Output the [X, Y] coordinate of the center of the cell containing the given text.  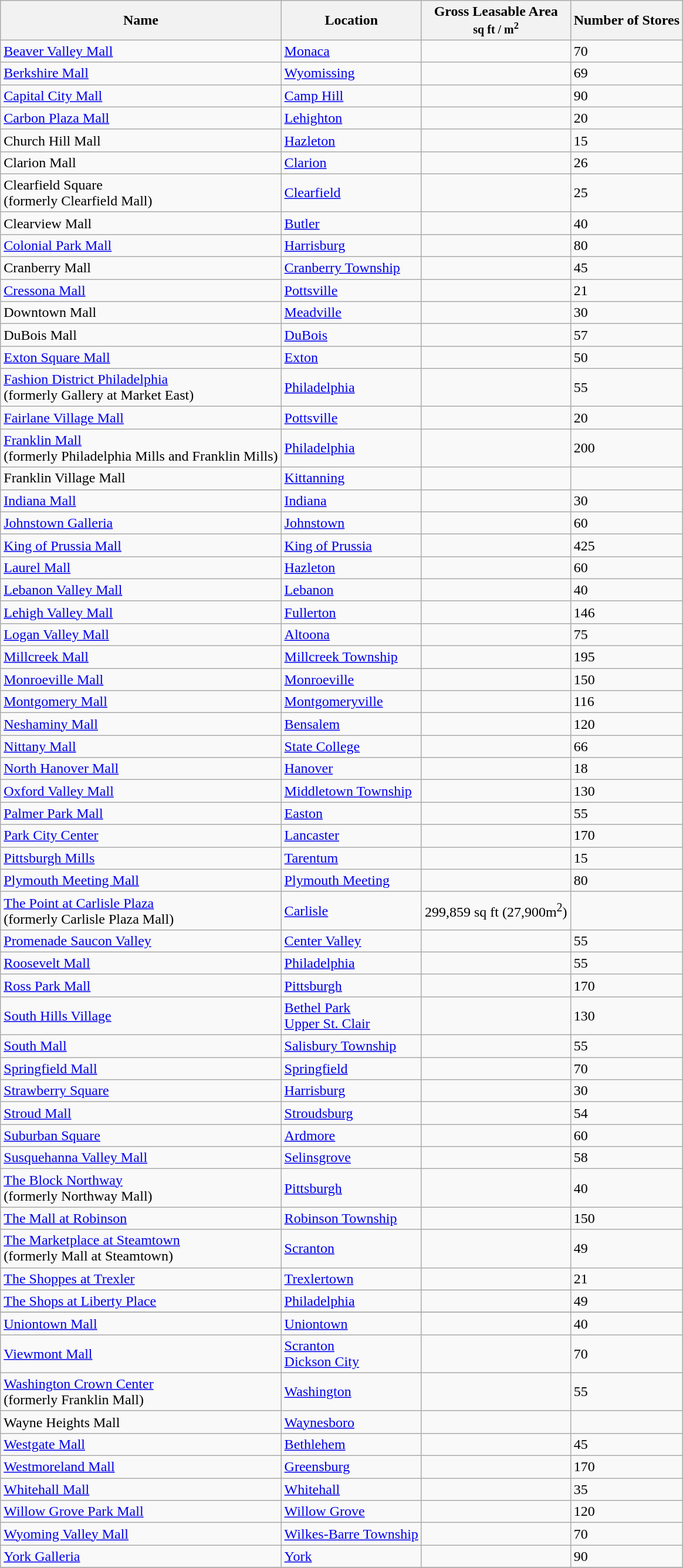
Indiana [351, 501]
Greensburg [351, 1467]
Cranberry Township [351, 268]
Plymouth Meeting [351, 880]
Franklin Mall(formerly Philadelphia Mills and Franklin Mills) [141, 448]
26 [627, 163]
Cranberry Mall [141, 268]
Uniontown [351, 1323]
75 [627, 634]
Wyoming Valley Mall [141, 1534]
57 [627, 335]
York [351, 1556]
Stroud Mall [141, 1113]
King of Prussia [351, 545]
Clarion Mall [141, 163]
Monaca [351, 51]
50 [627, 357]
Number of Stores [627, 20]
Pittsburgh Mills [141, 858]
Nittany Mall [141, 746]
York Galleria [141, 1556]
Oxford Valley Mall [141, 791]
Plymouth Meeting Mall [141, 880]
Park City Center [141, 836]
116 [627, 702]
Lebanon [351, 590]
Selinsgrove [351, 1158]
Robinson Township [351, 1218]
299,859 sq ft (27,900m2) [496, 911]
DuBois Mall [141, 335]
Laurel Mall [141, 567]
Logan Valley Mall [141, 634]
Church Hill Mall [141, 140]
Montgomery Mall [141, 702]
Lancaster [351, 836]
Wilkes-Barre Township [351, 1534]
The Block Northway(formerly Northway Mall) [141, 1188]
The Shoppes at Trexler [141, 1279]
Exton Square Mall [141, 357]
146 [627, 612]
Millcreek Mall [141, 657]
Lehighton [351, 118]
Springfield [351, 1069]
Easton [351, 813]
Fairlane Village Mall [141, 418]
Westmoreland Mall [141, 1467]
The Mall at Robinson [141, 1218]
South Hills Village [141, 1015]
Butler [351, 223]
Lehigh Valley Mall [141, 612]
Lebanon Valley Mall [141, 590]
Cressona Mall [141, 290]
Promenade Saucon Valley [141, 941]
Roosevelt Mall [141, 963]
Bethlehem [351, 1444]
DuBois [351, 335]
Johnstown Galleria [141, 523]
The Shops at Liberty Place [141, 1301]
Scranton [351, 1249]
Bethel ParkUpper St. Clair [351, 1015]
Downtown Mall [141, 313]
200 [627, 448]
Uniontown Mall [141, 1323]
Carlisle [351, 911]
Bensalem [351, 724]
Clarion [351, 163]
Gross Leasable Areasq ft / m2 [496, 20]
Kittanning [351, 478]
Viewmont Mall [141, 1353]
Monroeville Mall [141, 680]
Willow Grove [351, 1512]
Salisbury Township [351, 1046]
State College [351, 746]
Altoona [351, 634]
Clearfield Square(formerly Clearfield Mall) [141, 192]
Strawberry Square [141, 1091]
Springfield Mall [141, 1069]
ScrantonDickson City [351, 1353]
Colonial Park Mall [141, 245]
Johnstown [351, 523]
425 [627, 545]
Franklin Village Mall [141, 478]
Exton [351, 357]
Ardmore [351, 1136]
Wyomissing [351, 73]
Hanover [351, 769]
Camp Hill [351, 96]
The Point at Carlisle Plaza(formerly Carlisle Plaza Mall) [141, 911]
Middletown Township [351, 791]
195 [627, 657]
Whitehall Mall [141, 1489]
18 [627, 769]
Neshaminy Mall [141, 724]
Palmer Park Mall [141, 813]
Berkshire Mall [141, 73]
Washington [351, 1392]
Carbon Plaza Mall [141, 118]
Trexlertown [351, 1279]
Location [351, 20]
35 [627, 1489]
58 [627, 1158]
Clearfield [351, 192]
Suburban Square [141, 1136]
Montgomeryville [351, 702]
69 [627, 73]
Beaver Valley Mall [141, 51]
Fullerton [351, 612]
Willow Grove Park Mall [141, 1512]
54 [627, 1113]
Indiana Mall [141, 501]
Center Valley [351, 941]
66 [627, 746]
Fashion District Philadelphia(formerly Gallery at Market East) [141, 387]
South Mall [141, 1046]
Tarentum [351, 858]
25 [627, 192]
Millcreek Township [351, 657]
The Marketplace at Steamtown(formerly Mall at Steamtown) [141, 1249]
Clearview Mall [141, 223]
Washington Crown Center(formerly Franklin Mall) [141, 1392]
Waynesboro [351, 1422]
Westgate Mall [141, 1444]
North Hanover Mall [141, 769]
Wayne Heights Mall [141, 1422]
King of Prussia Mall [141, 545]
Capital City Mall [141, 96]
Susquehanna Valley Mall [141, 1158]
Name [141, 20]
Meadville [351, 313]
Monroeville [351, 680]
Stroudsburg [351, 1113]
Whitehall [351, 1489]
Ross Park Mall [141, 985]
